Capture the cell that displays the provided text and extract its (x, y) central coordinate. 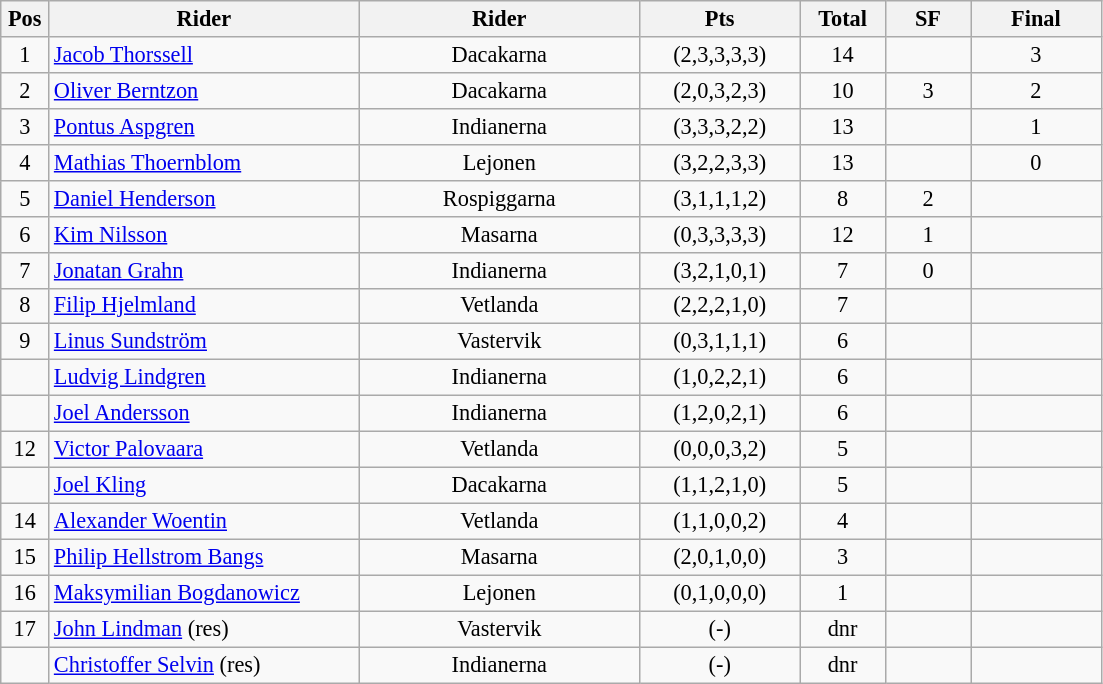
Pontus Aspgren (204, 126)
Total (842, 19)
Christoffer Selvin (res) (204, 665)
Maksymilian Bogdanowicz (204, 593)
Linus Sundström (204, 342)
Victor Palovaara (204, 450)
Kim Nilsson (204, 234)
(1,2,0,2,1) (719, 414)
(2,0,1,0,0) (719, 557)
Joel Kling (204, 485)
(3,2,2,3,3) (719, 162)
Filip Hjelmland (204, 306)
Pos (25, 19)
Oliver Berntzon (204, 90)
(2,2,2,1,0) (719, 306)
15 (25, 557)
9 (25, 342)
(3,2,1,0,1) (719, 270)
Ludvig Lindgren (204, 378)
Final (1036, 19)
10 (842, 90)
(2,0,3,2,3) (719, 90)
Rospiggarna (499, 198)
Pts (719, 19)
(2,3,3,3,3) (719, 55)
(0,3,3,3,3) (719, 234)
(0,1,0,0,0) (719, 593)
(1,0,2,2,1) (719, 378)
(0,0,0,3,2) (719, 450)
Philip Hellstrom Bangs (204, 557)
(3,1,1,1,2) (719, 198)
Daniel Henderson (204, 198)
SF (928, 19)
17 (25, 629)
John Lindman (res) (204, 629)
16 (25, 593)
Jacob Thorssell (204, 55)
(1,1,0,0,2) (719, 521)
(0,3,1,1,1) (719, 342)
(3,3,3,2,2) (719, 126)
Jonatan Grahn (204, 270)
(1,1,2,1,0) (719, 485)
Alexander Woentin (204, 521)
Mathias Thoernblom (204, 162)
Joel Andersson (204, 414)
